Output the [X, Y] coordinate of the center of the cell containing the given text.  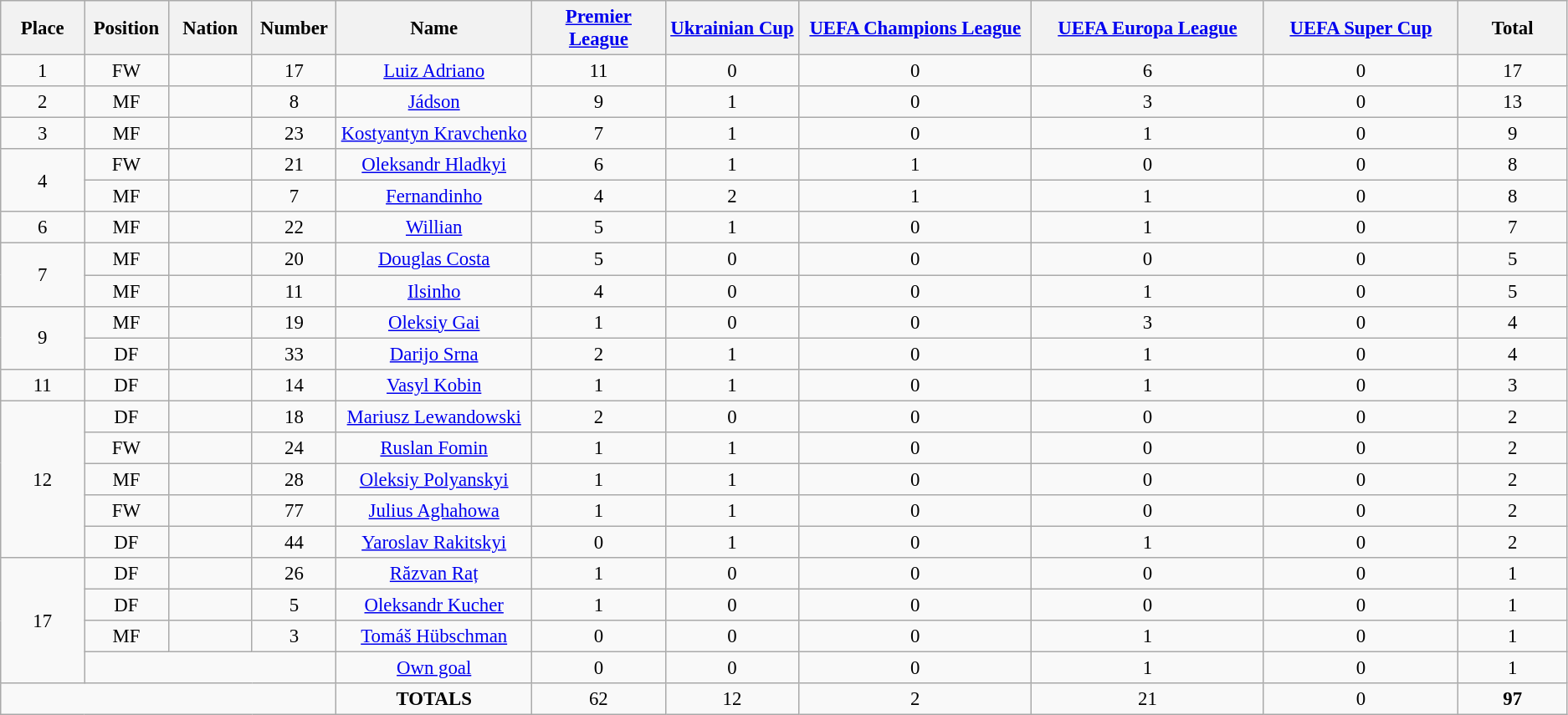
77 [294, 511]
Premier League [599, 28]
Darijo Srna [434, 354]
44 [294, 542]
33 [294, 354]
UEFA Europa League [1148, 28]
Fernandinho [434, 197]
24 [294, 448]
Yaroslav Rakitskyi [434, 542]
Ilsinho [434, 291]
Willian [434, 228]
UEFA Super Cup [1360, 28]
Ruslan Fomin [434, 448]
62 [599, 699]
Name [434, 28]
Oleksiy Polyanskyi [434, 479]
18 [294, 416]
Total [1513, 28]
Place [43, 28]
Douglas Costa [434, 259]
Oleksandr Kucher [434, 605]
97 [1513, 699]
TOTALS [434, 699]
Oleksandr Hladkyi [434, 165]
13 [1513, 102]
Position [126, 28]
26 [294, 574]
Luiz Adriano [434, 71]
Răzvan Raț [434, 574]
14 [294, 385]
Own goal [434, 668]
Vasyl Kobin [434, 385]
19 [294, 322]
Ukrainian Cup [732, 28]
20 [294, 259]
22 [294, 228]
Tomáš Hübschman [434, 636]
Mariusz Lewandowski [434, 416]
Number [294, 28]
Kostyantyn Kravchenko [434, 134]
UEFA Champions League [915, 28]
Oleksiy Gai [434, 322]
28 [294, 479]
23 [294, 134]
Nation [210, 28]
Jádson [434, 102]
Julius Aghahowa [434, 511]
